Extract the (X, Y) coordinate from the center of the cell holding the provided text.  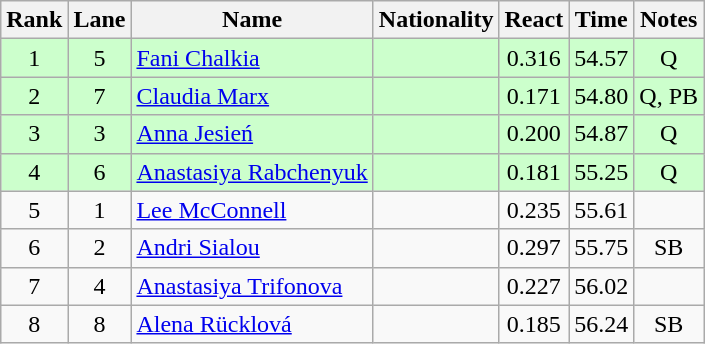
56.24 (602, 324)
Lane (100, 20)
0.297 (534, 248)
Nationality (436, 20)
Fani Chalkia (252, 58)
55.75 (602, 248)
Name (252, 20)
0.316 (534, 58)
54.87 (602, 134)
Claudia Marx (252, 96)
0.185 (534, 324)
Time (602, 20)
0.171 (534, 96)
Anastasiya Trifonova (252, 286)
54.80 (602, 96)
Anastasiya Rabchenyuk (252, 172)
Lee McConnell (252, 210)
55.25 (602, 172)
0.227 (534, 286)
Andri Sialou (252, 248)
Alena Rücklová (252, 324)
0.200 (534, 134)
55.61 (602, 210)
54.57 (602, 58)
Q, PB (669, 96)
0.181 (534, 172)
React (534, 20)
Rank (34, 20)
Anna Jesień (252, 134)
56.02 (602, 286)
0.235 (534, 210)
Notes (669, 20)
